Search for the cell housing the specified text and yield its [x, y] center coordinate. 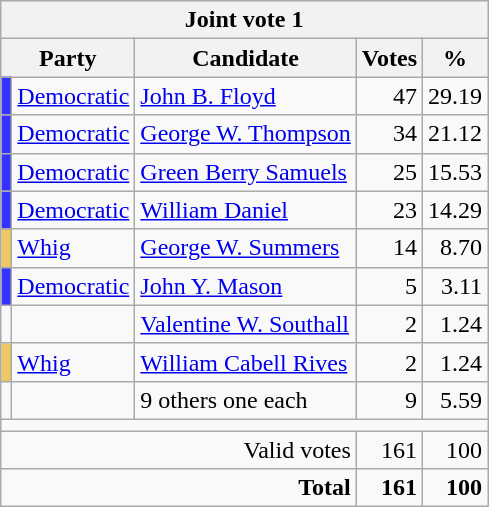
34 [389, 134]
William Cabell Rives [246, 362]
25 [389, 172]
9 [389, 400]
15.53 [456, 172]
Valid votes [179, 449]
47 [389, 96]
William Daniel [246, 210]
Joint vote 1 [244, 20]
George W. Summers [246, 248]
Green Berry Samuels [246, 172]
George W. Thompson [246, 134]
John Y. Mason [246, 286]
5.59 [456, 400]
14 [389, 248]
% [456, 58]
Valentine W. Southall [246, 324]
8.70 [456, 248]
Party [68, 58]
14.29 [456, 210]
John B. Floyd [246, 96]
21.12 [456, 134]
Candidate [246, 58]
5 [389, 286]
3.11 [456, 286]
29.19 [456, 96]
Votes [389, 58]
9 others one each [246, 400]
Total [179, 488]
23 [389, 210]
